Determine the [x, y] coordinate at the center of the cell enclosing the given text.  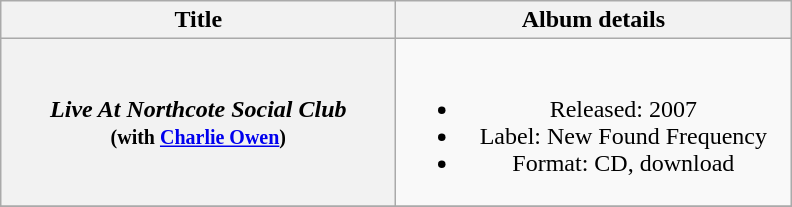
Live At Northcote Social Club (with Charlie Owen) [198, 122]
Released: 2007Label: New Found FrequencyFormat: CD, download [594, 122]
Title [198, 20]
Album details [594, 20]
